Determine the (X, Y) coordinate at the center of the cell enclosing the given text.  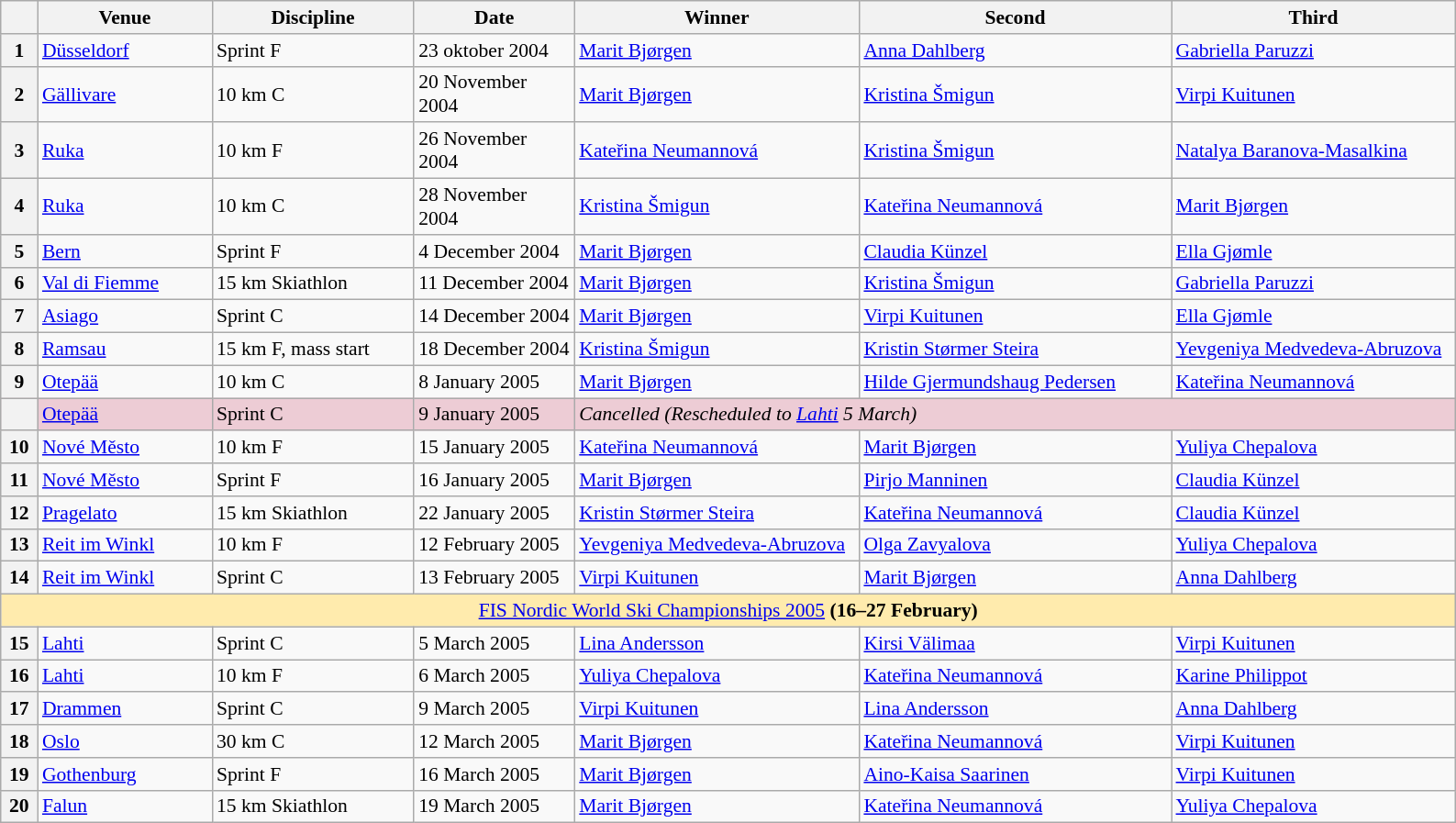
Gothenburg (125, 774)
FIS Nordic World Ski Championships 2005 (16–27 February) (728, 611)
10 (19, 448)
12 (19, 513)
15 km F, mass start (313, 350)
11 December 2004 (494, 284)
Aino-Kaisa Saarinen (1015, 774)
13 (19, 545)
Ramsau (125, 350)
Bern (125, 251)
16 March 2005 (494, 774)
Venue (125, 17)
Hilde Gjermundshaug Pedersen (1015, 382)
14 December 2004 (494, 317)
9 January 2005 (494, 415)
Discipline (313, 17)
19 March 2005 (494, 806)
Cancelled (Rescheduled to Lahti 5 March) (1015, 415)
Second (1015, 17)
1 (19, 50)
Winner (717, 17)
7 (19, 317)
14 (19, 578)
18 December 2004 (494, 350)
11 (19, 480)
19 (19, 774)
8 January 2005 (494, 382)
23 oktober 2004 (494, 50)
Karine Philippot (1313, 676)
Natalya Baranova-Masalkina (1313, 150)
18 (19, 741)
22 January 2005 (494, 513)
Düsseldorf (125, 50)
26 November 2004 (494, 150)
16 (19, 676)
13 February 2005 (494, 578)
3 (19, 150)
Third (1313, 17)
Date (494, 17)
Pragelato (125, 513)
20 November 2004 (494, 94)
5 (19, 251)
2 (19, 94)
17 (19, 709)
Val di Fiemme (125, 284)
4 December 2004 (494, 251)
12 March 2005 (494, 741)
15 January 2005 (494, 448)
8 (19, 350)
9 March 2005 (494, 709)
15 (19, 643)
Kirsi Välimaa (1015, 643)
28 November 2004 (494, 207)
6 (19, 284)
16 January 2005 (494, 480)
Drammen (125, 709)
Oslo (125, 741)
4 (19, 207)
5 March 2005 (494, 643)
Falun (125, 806)
9 (19, 382)
20 (19, 806)
6 March 2005 (494, 676)
30 km C (313, 741)
Pirjo Manninen (1015, 480)
Gällivare (125, 94)
Olga Zavyalova (1015, 545)
12 February 2005 (494, 545)
Asiago (125, 317)
